From the cell containing the given text, extract its center point as [X, Y] coordinate. 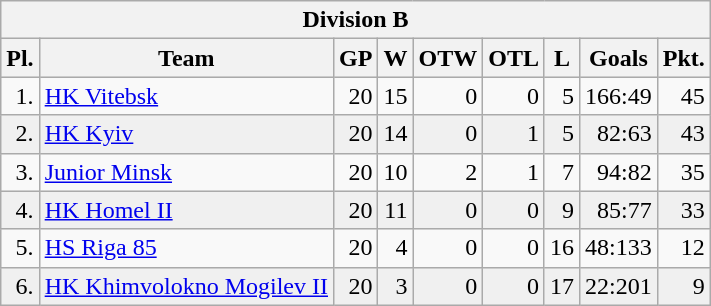
35 [684, 172]
6. [20, 286]
14 [396, 134]
HK Khimvolokno Mogilev II [186, 286]
2. [20, 134]
43 [684, 134]
85:77 [619, 210]
33 [684, 210]
4 [396, 248]
W [396, 58]
5. [20, 248]
16 [562, 248]
HS Riga 85 [186, 248]
GP [356, 58]
HK Homel II [186, 210]
45 [684, 96]
3. [20, 172]
94:82 [619, 172]
1. [20, 96]
Pkt. [684, 58]
Division B [356, 20]
HK Kyiv [186, 134]
22:201 [619, 286]
82:63 [619, 134]
OTW [448, 58]
17 [562, 286]
OTL [514, 58]
166:49 [619, 96]
2 [448, 172]
11 [396, 210]
10 [396, 172]
L [562, 58]
Goals [619, 58]
3 [396, 286]
Junior Minsk [186, 172]
HK Vitebsk [186, 96]
15 [396, 96]
48:133 [619, 248]
Pl. [20, 58]
12 [684, 248]
7 [562, 172]
4. [20, 210]
Team [186, 58]
